Identify which cell holds the provided text, then report its [X, Y] central coordinate. 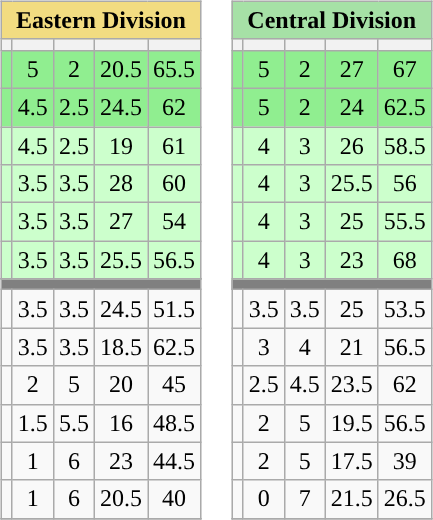
17.5 [352, 461]
55.5 [404, 222]
23.5 [352, 385]
56 [404, 184]
26.5 [404, 499]
40 [174, 499]
Central Division [332, 20]
54 [174, 222]
24 [352, 107]
1.5 [32, 423]
16 [120, 423]
60 [174, 184]
19 [120, 145]
0 [264, 499]
7 [304, 499]
5.5 [74, 423]
58.5 [404, 145]
39 [404, 461]
Eastern Division [100, 20]
67 [404, 69]
48.5 [174, 423]
28 [120, 184]
65.5 [174, 69]
20 [120, 385]
68 [404, 260]
18.5 [120, 347]
61 [174, 145]
53.5 [404, 309]
45 [174, 385]
51.5 [174, 309]
21.5 [352, 499]
44.5 [174, 461]
26 [352, 145]
21 [352, 347]
19.5 [352, 423]
